Pinpoint the cell where the given text exists, returning its (x, y) midpoint coordinate. 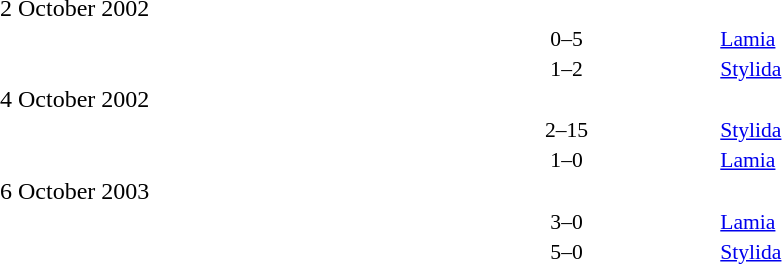
1–0 (566, 160)
0–5 (566, 38)
3–0 (566, 222)
2–15 (566, 130)
1–2 (566, 68)
